Search for the cell housing the specified text and yield its [X, Y] center coordinate. 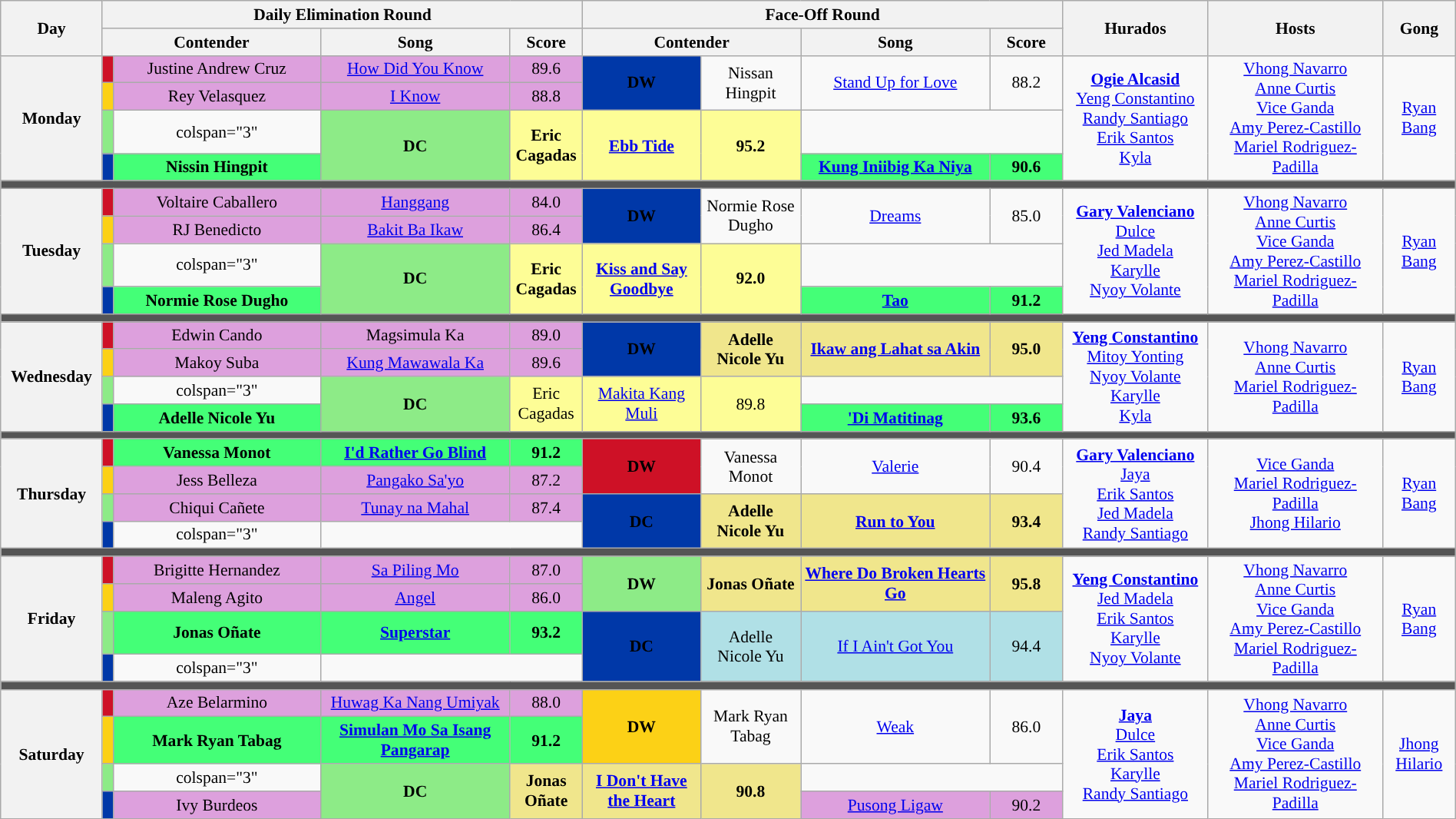
Superstar [415, 632]
Vhong NavarroAnne CurtisMariel Rodriguez-Padilla [1295, 376]
Gong [1419, 28]
Valerie [895, 467]
Brigitte Hernandez [217, 570]
Hosts [1295, 28]
Tunay na Mahal [415, 508]
Makita Kang Muli [642, 404]
Huwag Ka Nang Umiyak [415, 703]
RJ Benedicto [217, 230]
87.4 [547, 508]
Monday [52, 118]
Pusong Ligaw [895, 805]
Nissin Hingpit [217, 167]
I Know [415, 97]
Ebb Tide [642, 146]
Kiss and Say Goodbye [642, 279]
92.0 [750, 279]
Day [52, 28]
Wednesday [52, 376]
93.4 [1026, 521]
'Di Matitinag [895, 418]
90.6 [1026, 167]
Kung Mawawala Ka [415, 363]
88.0 [547, 703]
93.2 [547, 632]
89.8 [750, 404]
Saturday [52, 754]
JayaDulceErik SantosKarylleRandy Santiago [1135, 754]
Sa Piling Mo [415, 570]
Kung Iniibig Ka Niya [895, 167]
Vice GandaMariel Rodriguez-PadillaJhong Hilario [1295, 494]
Aze Belarmino [217, 703]
87.2 [547, 480]
Bakit Ba Ikaw [415, 230]
90.2 [1026, 805]
I'd Rather Go Blind [415, 453]
Where Do Broken Hearts Go [895, 584]
Tuesday [52, 252]
Edwin Cando [217, 336]
Run to You [895, 521]
Weak [895, 727]
Gary ValencianoJayaErik SantosJed MadelaRandy Santiago [1135, 494]
88.8 [547, 97]
90.4 [1026, 467]
95.0 [1026, 349]
Yeng ConstantinoMitoy YontingNyoy VolanteKarylleKyla [1135, 376]
Jess Belleza [217, 480]
Jhong Hilario [1419, 754]
Face-Off Round [823, 15]
Rey Velasquez [217, 97]
88.2 [1026, 83]
Gary ValencianoDulceJed MadelaKarylleNyoy Volante [1135, 252]
Magsimula Ka [415, 336]
Stand Up for Love [895, 83]
Yeng ConstantinoJed MadelaErik SantosKarylleNyoy Volante [1135, 619]
Nissan Hingpit [750, 83]
Makoy Suba [217, 363]
How Did You Know [415, 69]
Friday [52, 619]
Pangako Sa'yo [415, 480]
85.0 [1026, 217]
Thursday [52, 494]
90.8 [750, 791]
87.0 [547, 570]
93.6 [1026, 418]
I Don't Have the Heart [642, 791]
Simulan Mo Sa Isang Pangarap [415, 741]
If I Ain't Got You [895, 646]
Ogie AlcasidYeng ConstantinoRandy SantiagoErik SantosKyla [1135, 118]
84.0 [547, 203]
Daily Elimination Round [342, 15]
95.2 [750, 146]
86.4 [547, 230]
Angel [415, 598]
Justine Andrew Cruz [217, 69]
Dreams [895, 217]
95.8 [1026, 584]
Ivy Burdeos [217, 805]
Hurados [1135, 28]
Maleng Agito [217, 598]
Ikaw ang Lahat sa Akin [895, 349]
Voltaire Caballero [217, 203]
Tao [895, 300]
94.4 [1026, 646]
89.0 [547, 336]
Hanggang [415, 203]
Chiqui Cañete [217, 508]
